Extract the (x, y) coordinate from the center of the cell holding the provided text.  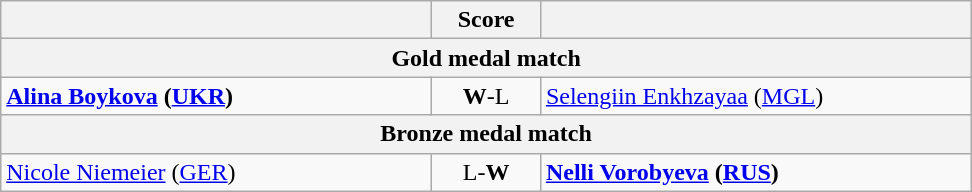
Selengiin Enkhzayaa (MGL) (756, 96)
Bronze medal match (486, 134)
Alina Boykova (UKR) (216, 96)
W-L (486, 96)
L-W (486, 172)
Score (486, 20)
Gold medal match (486, 58)
Nicole Niemeier (GER) (216, 172)
Nelli Vorobyeva (RUS) (756, 172)
